Scan for the cell matching the given text and deliver its (X, Y) coordinate at center. 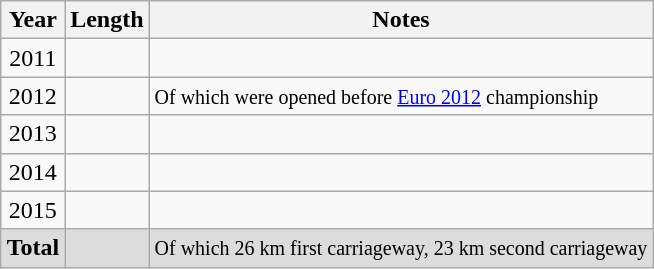
2014 (33, 172)
Notes (401, 20)
Year (33, 20)
Of which were opened before Euro 2012 championship (401, 96)
Of which 26 km first carriageway, 23 km second carriageway (401, 248)
2013 (33, 134)
2015 (33, 210)
2012 (33, 96)
Length (107, 20)
2011 (33, 58)
Total (33, 248)
